Identify which cell holds the provided text, then report its [X, Y] central coordinate. 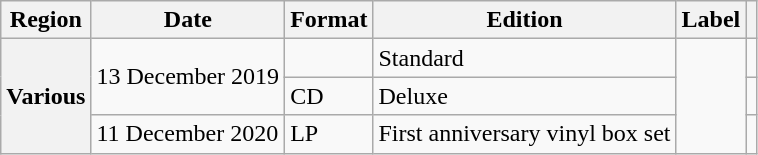
Deluxe [524, 96]
Various [46, 96]
11 December 2020 [188, 134]
Edition [524, 20]
Standard [524, 58]
13 December 2019 [188, 77]
Date [188, 20]
Format [329, 20]
LP [329, 134]
Region [46, 20]
CD [329, 96]
Label [711, 20]
First anniversary vinyl box set [524, 134]
